Return the [x, y] coordinate for the center point of the cell that contains the specified text.  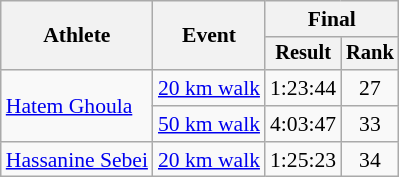
33 [370, 124]
50 km walk [209, 124]
4:03:47 [303, 124]
Athlete [77, 36]
Final [332, 19]
27 [370, 88]
Hatem Ghoula [77, 106]
1:23:44 [303, 88]
Event [209, 36]
Rank [370, 54]
Result [303, 54]
20 km walk [209, 88]
